Return (X, Y) of the center of cell containing provided text 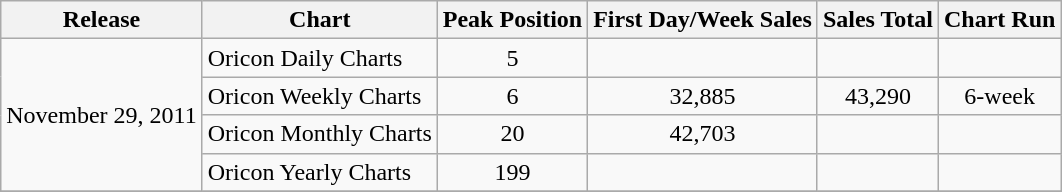
Sales Total (878, 20)
Release (102, 20)
Oricon Daily Charts (320, 58)
Oricon Monthly Charts (320, 134)
5 (512, 58)
6 (512, 96)
November 29, 2011 (102, 115)
First Day/Week Sales (703, 20)
32,885 (703, 96)
Chart (320, 20)
43,290 (878, 96)
199 (512, 172)
Chart Run (999, 20)
Oricon Weekly Charts (320, 96)
20 (512, 134)
Peak Position (512, 20)
42,703 (703, 134)
6-week (999, 96)
Oricon Yearly Charts (320, 172)
